Determine the [x, y] coordinate at the center of the cell enclosing the given text.  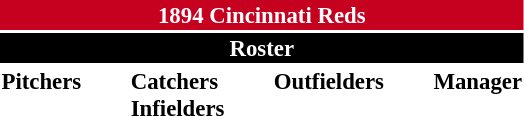
Roster [262, 48]
1894 Cincinnati Reds [262, 15]
